For the text-containing cell, return its midpoint in [X, Y] coordinate format. 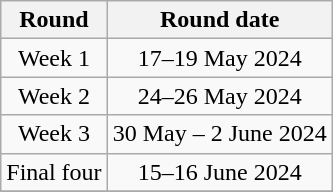
Round [54, 20]
15–16 June 2024 [220, 172]
Week 3 [54, 134]
24–26 May 2024 [220, 96]
30 May – 2 June 2024 [220, 134]
17–19 May 2024 [220, 58]
Final four [54, 172]
Week 2 [54, 96]
Week 1 [54, 58]
Round date [220, 20]
